Identify which cell holds the provided text, then report its [x, y] central coordinate. 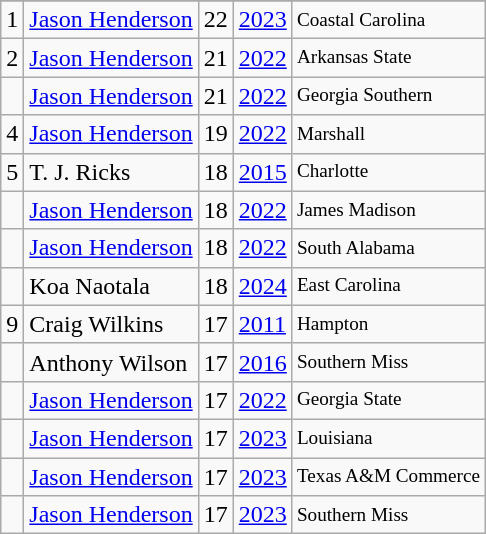
4 [12, 134]
Texas A&M Commerce [388, 477]
5 [12, 172]
Arkansas State [388, 58]
Georgia State [388, 400]
22 [216, 20]
Hampton [388, 324]
T. J. Ricks [111, 172]
19 [216, 134]
South Alabama [388, 248]
2011 [262, 324]
2016 [262, 362]
Koa Naotala [111, 286]
9 [12, 324]
Georgia Southern [388, 96]
Coastal Carolina [388, 20]
1 [12, 20]
Anthony Wilson [111, 362]
2015 [262, 172]
Craig Wilkins [111, 324]
James Madison [388, 210]
Marshall [388, 134]
2024 [262, 286]
2 [12, 58]
East Carolina [388, 286]
Louisiana [388, 438]
Charlotte [388, 172]
